Extract the (x, y) coordinate from the center of the cell holding the provided text.  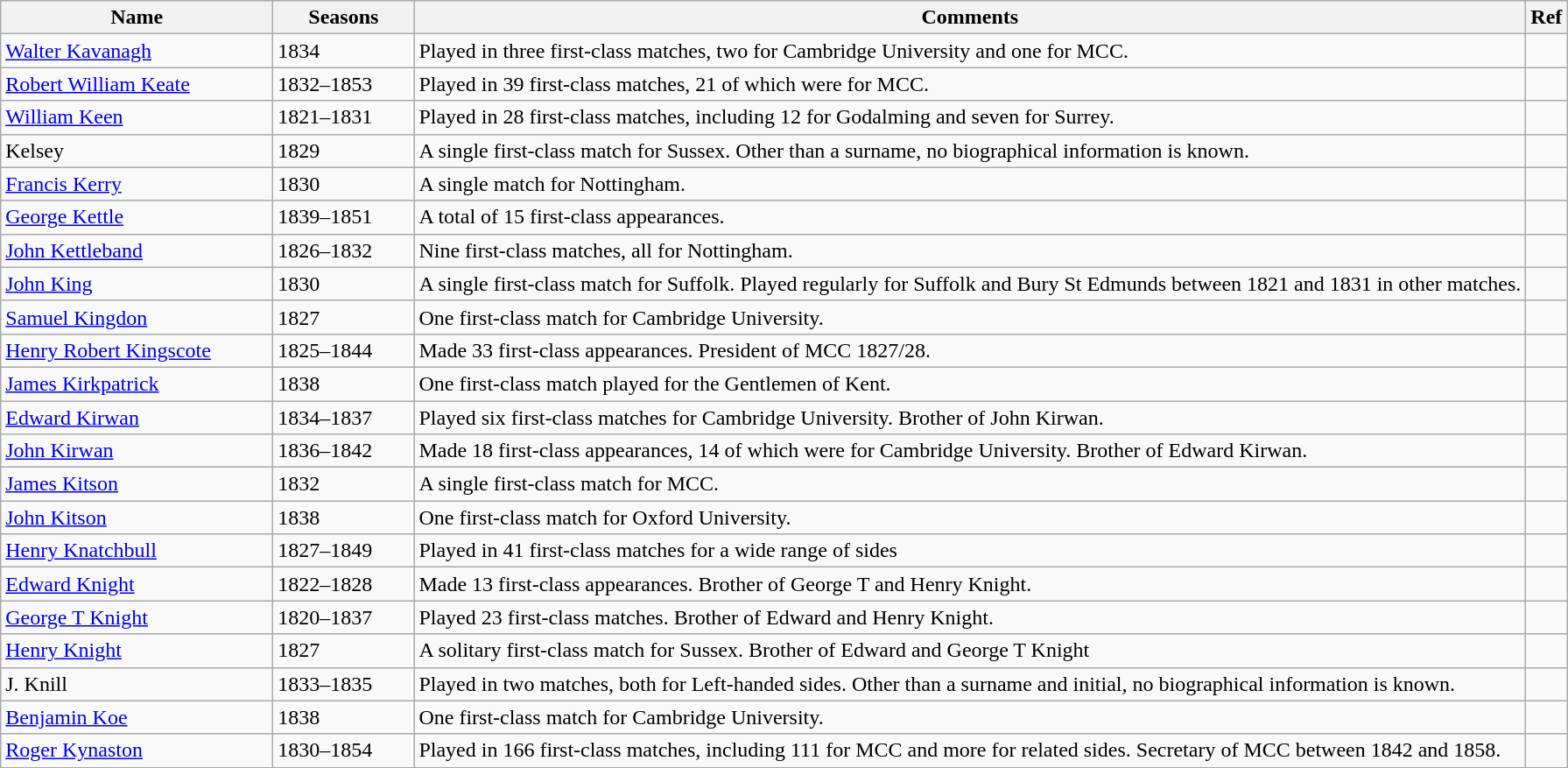
A single first-class match for MCC. (970, 484)
John Kirwan (137, 451)
George Kettle (137, 217)
A single match for Nottingham. (970, 184)
A total of 15 first-class appearances. (970, 217)
Walter Kavanagh (137, 51)
A single first-class match for Suffolk. Played regularly for Suffolk and Bury St Edmunds between 1821 and 1831 in other matches. (970, 284)
1827–1849 (343, 551)
Made 13 first-class appearances. Brother of George T and Henry Knight. (970, 584)
Seasons (343, 18)
Samuel Kingdon (137, 317)
A single first-class match for Sussex. Other than a surname, no biographical information is known. (970, 151)
1839–1851 (343, 217)
Edward Kirwan (137, 418)
1833–1835 (343, 684)
John King (137, 284)
John Kitson (137, 518)
Made 33 first-class appearances. President of MCC 1827/28. (970, 350)
A solitary first-class match for Sussex. Brother of Edward and George T Knight (970, 651)
Roger Kynaston (137, 750)
1832–1853 (343, 84)
Played 23 first-class matches. Brother of Edward and Henry Knight. (970, 617)
1826–1832 (343, 250)
1834 (343, 51)
One first-class match for Oxford University. (970, 518)
Kelsey (137, 151)
Played in 41 first-class matches for a wide range of sides (970, 551)
Played in three first-class matches, two for Cambridge University and one for MCC. (970, 51)
John Kettleband (137, 250)
James Kirkpatrick (137, 384)
1832 (343, 484)
Played in 28 first-class matches, including 12 for Godalming and seven for Surrey. (970, 117)
1825–1844 (343, 350)
1836–1842 (343, 451)
James Kitson (137, 484)
Played in 166 first-class matches, including 111 for MCC and more for related sides. Secretary of MCC between 1842 and 1858. (970, 750)
Played in two matches, both for Left-handed sides. Other than a surname and initial, no biographical information is known. (970, 684)
Edward Knight (137, 584)
Francis Kerry (137, 184)
1822–1828 (343, 584)
George T Knight (137, 617)
Henry Knatchbull (137, 551)
Comments (970, 18)
Henry Robert Kingscote (137, 350)
Nine first-class matches, all for Nottingham. (970, 250)
William Keen (137, 117)
Name (137, 18)
Ref (1546, 18)
Played in 39 first-class matches, 21 of which were for MCC. (970, 84)
One first-class match played for the Gentlemen of Kent. (970, 384)
Benjamin Koe (137, 717)
Played six first-class matches for Cambridge University. Brother of John Kirwan. (970, 418)
Henry Knight (137, 651)
Robert William Keate (137, 84)
1821–1831 (343, 117)
1830–1854 (343, 750)
1834–1837 (343, 418)
J. Knill (137, 684)
1820–1837 (343, 617)
1829 (343, 151)
Made 18 first-class appearances, 14 of which were for Cambridge University. Brother of Edward Kirwan. (970, 451)
